Capture the cell that displays the provided text and extract its (x, y) central coordinate. 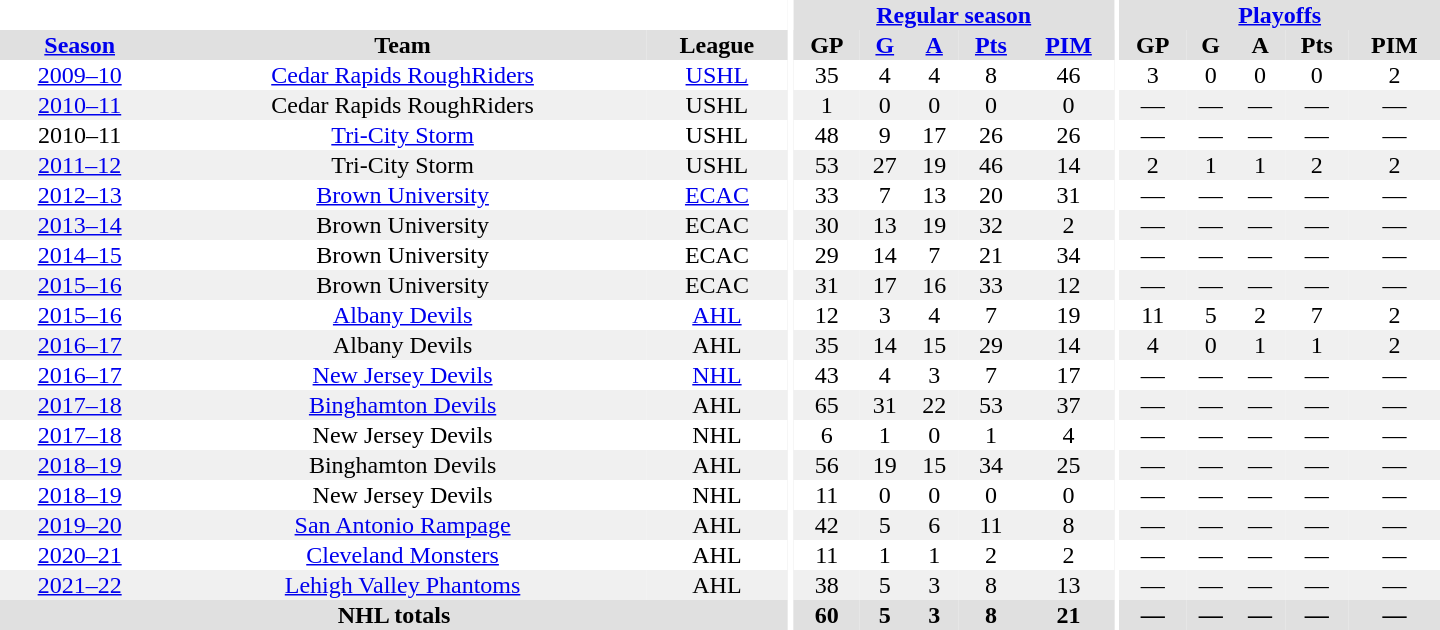
2014–15 (80, 255)
9 (884, 135)
Regular season (954, 15)
42 (828, 525)
NHL totals (394, 615)
Cleveland Monsters (402, 555)
San Antonio Rampage (402, 525)
2013–14 (80, 225)
Playoffs (1280, 15)
65 (828, 405)
2019–20 (80, 525)
32 (991, 225)
43 (828, 375)
2009–10 (80, 75)
2011–12 (80, 165)
56 (828, 465)
22 (934, 405)
2021–22 (80, 585)
27 (884, 165)
25 (1068, 465)
37 (1068, 405)
2012–13 (80, 195)
2020–21 (80, 555)
20 (991, 195)
16 (934, 285)
48 (828, 135)
38 (828, 585)
Lehigh Valley Phantoms (402, 585)
30 (828, 225)
Season (80, 45)
League (717, 45)
60 (828, 615)
Team (402, 45)
